Output the [X, Y] coordinate of the center of the cell containing the given text.  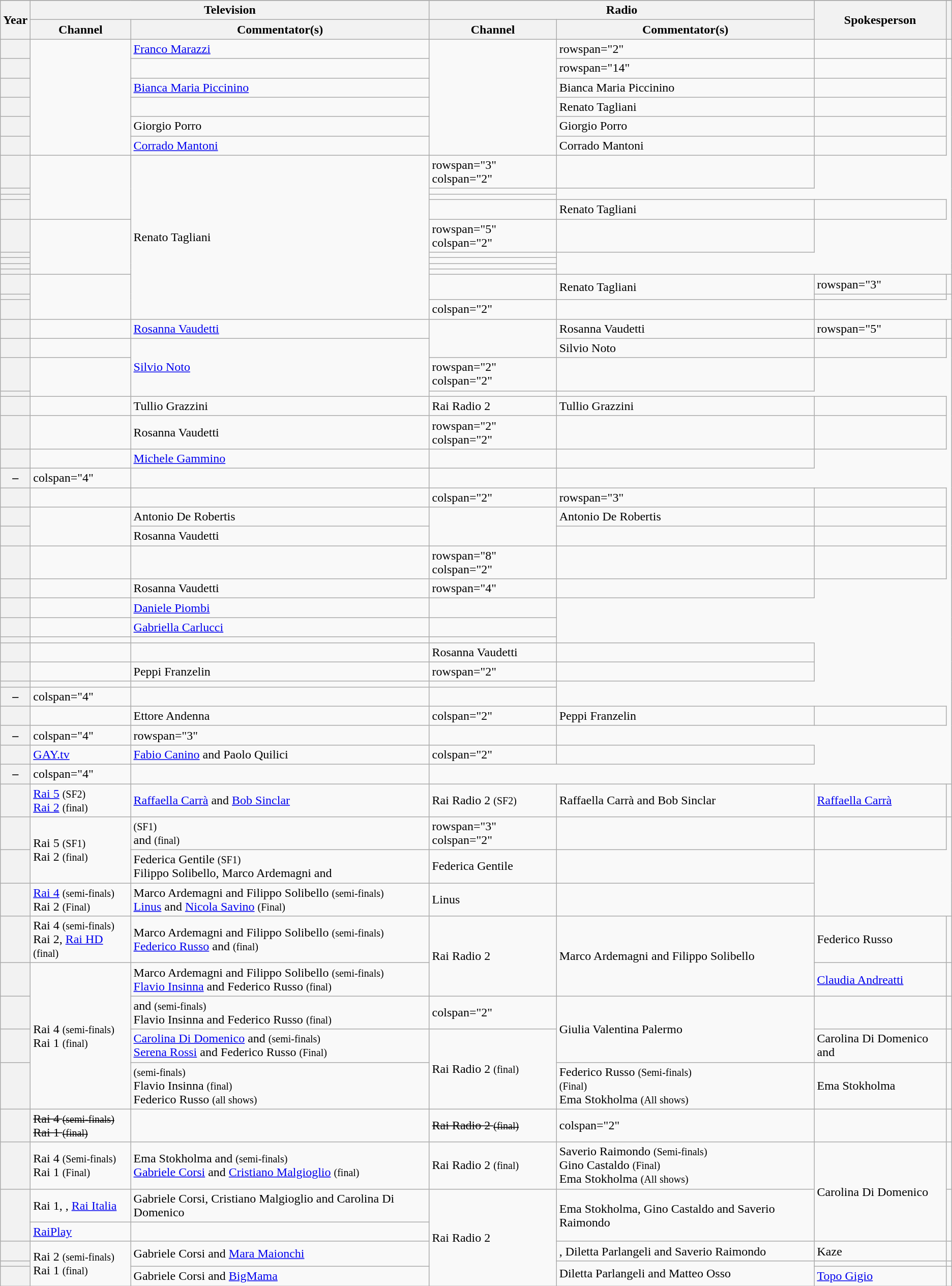
Rai Radio 2 (SF2) [493, 800]
Marco Ardemagni and Filippo Solibello (semi-finals)Federico Russo and (final) [280, 940]
Rai 5 (SF1)Rai 2 (final) [80, 850]
Marco Ardemagni and Filippo Solibello (semi-finals)Flavio Insinna and Federico Russo (final) [280, 980]
GAY.tv [80, 754]
Franco Marazzi [280, 49]
Diletta Parlangeli and Matteo Osso [686, 1273]
Gabriele Corsi and BigMama [280, 1276]
rowspan="4" [493, 589]
Federica Gentile [493, 867]
Linus [493, 899]
Gabriella Carlucci [280, 627]
Carolina Di Domenico and [880, 1046]
Rai 2 (semi-finals)Rai 1 (final) [80, 1264]
and (semi-finals)Flavio Insinna and Federico Russo (final) [280, 1012]
Daniele Piombi [280, 608]
Gabriele Corsi, Cristiano Malgioglio and Carolina Di Domenico [280, 1206]
Federico Russo (Semi-finals) (Final) Ema Stokholma (All shows) [686, 1086]
Gabriele Corsi and Mara Maionchi [280, 1253]
Rai 1, , Rai Italia [80, 1206]
Kaze [880, 1251]
Spokesperson [880, 20]
rowspan="5" colspan="2" [493, 235]
Ema Stokholma [880, 1086]
(semi-finals)Flavio Insinna (final)Federico Russo (all shows) [280, 1086]
Ema Stokholma, Gino Castaldo and Saverio Raimondo [686, 1215]
Rai 5 (SF2)Rai 2 (final) [80, 800]
Ettore Andenna [280, 716]
Year [15, 20]
Saverio Raimondo (Semi-finals) Gino Castaldo (Final) Ema Stokholma (All shows) [686, 1165]
rowspan="5" [880, 329]
Rai 4 (Semi-finals)Rai 1 (Final) [80, 1165]
Television [230, 10]
Marco Ardemagni and Filippo Solibello (semi-finals)Linus and Nicola Savino (Final) [280, 899]
Federica Gentile (SF1)Filippo Solibello, Marco Ardemagni and [280, 867]
rowspan="14" [686, 68]
(SF1) and (final) [280, 833]
Giulia Valentina Palermo [686, 1029]
Michele Gammino [280, 458]
Marco Ardemagni and Filippo Solibello [686, 956]
Carolina Di Domenico and (semi-finals)Serena Rossi and Federico Russo (Final) [280, 1046]
Carolina Di Domenico [880, 1191]
RaiPlay [80, 1232]
Rai 4 (semi-finals)Rai 2 (Final) [80, 899]
Claudia Andreatti [880, 980]
rowspan="8" colspan="2" [493, 563]
Fabio Canino and Paolo Quilici [280, 754]
Topo Gigio [880, 1276]
Radio [621, 10]
Ema Stokholma and (semi-finals)Gabriele Corsi and Cristiano Malgioglio (final) [280, 1165]
Federico Russo [880, 940]
Raffaella Carrà [880, 800]
, Diletta Parlangeli and Saverio Raimondo [686, 1251]
Rai 4 (semi-finals)Rai 2, Rai HD (final) [80, 940]
